Provide the (x, y) coordinate of the cell's center where the given text is located.  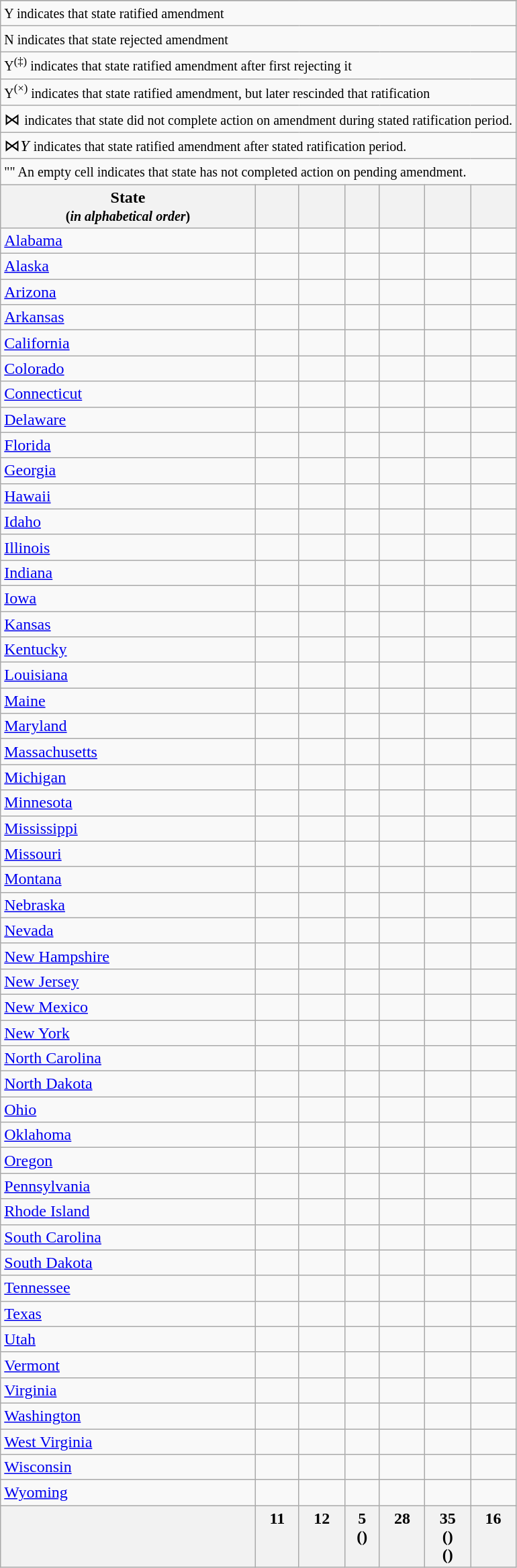
Oklahoma (128, 1135)
Vermont (128, 1365)
Minnesota (128, 803)
Iowa (128, 598)
South Carolina (128, 1237)
Nevada (128, 930)
Missouri (128, 854)
Washington (128, 1416)
Y(‡) indicates that state ratified amendment after first rejecting it (258, 65)
Michigan (128, 777)
Massachusetts (128, 752)
35()() (448, 1536)
12 (322, 1536)
Rhode Island (128, 1212)
Delaware (128, 420)
Kansas (128, 624)
N indicates that state rejected amendment (258, 39)
North Carolina (128, 1059)
Arkansas (128, 317)
11 (277, 1536)
5() (362, 1536)
Indiana (128, 573)
Florida (128, 445)
16 (493, 1536)
Utah (128, 1339)
28 (402, 1536)
South Dakota (128, 1263)
California (128, 343)
West Virginia (128, 1441)
Texas (128, 1314)
⋈Y indicates that state ratified amendment after stated ratification period. (258, 146)
Arizona (128, 292)
Louisiana (128, 675)
Y indicates that state ratified amendment (258, 13)
Alabama (128, 241)
Montana (128, 879)
Idaho (128, 522)
New Hampshire (128, 956)
Alaska (128, 266)
Oregon (128, 1161)
⋈ indicates that state did not complete action on amendment during stated ratification period. (258, 119)
North Dakota (128, 1084)
Hawaii (128, 496)
New Jersey (128, 981)
Virginia (128, 1390)
Wisconsin (128, 1467)
Colorado (128, 369)
Georgia (128, 471)
Pennsylvania (128, 1186)
Wyoming (128, 1493)
Nebraska (128, 905)
New York (128, 1033)
State(in alphabetical order) (128, 205)
Maryland (128, 726)
New Mexico (128, 1007)
Maine (128, 701)
Ohio (128, 1110)
Connecticut (128, 394)
Illinois (128, 547)
Y(×) indicates that state ratified amendment, but later rescinded that ratification (258, 92)
Kentucky (128, 650)
Tennessee (128, 1288)
Mississippi (128, 828)
"" An empty cell indicates that state has not completed action on pending amendment. (258, 171)
